Locate the cell with the specified text and output its [X, Y] center coordinate. 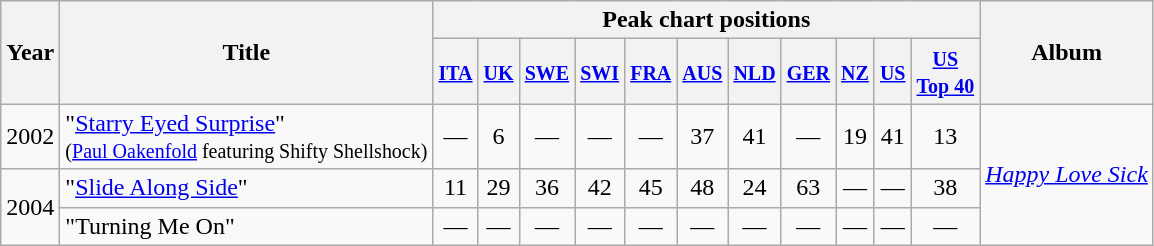
13 [946, 136]
Album [1067, 52]
SWE [547, 72]
ITA [456, 72]
63 [808, 188]
24 [754, 188]
USTop 40 [946, 72]
36 [547, 188]
2002 [30, 136]
Peak chart positions [706, 20]
45 [651, 188]
"Slide Along Side" [246, 188]
NZ [856, 72]
GER [808, 72]
37 [702, 136]
SWI [600, 72]
Title [246, 52]
19 [856, 136]
"Starry Eyed Surprise"(Paul Oakenfold featuring Shifty Shellshock) [246, 136]
FRA [651, 72]
29 [498, 188]
48 [702, 188]
NLD [754, 72]
Year [30, 52]
US [892, 72]
2004 [30, 207]
UK [498, 72]
6 [498, 136]
AUS [702, 72]
11 [456, 188]
42 [600, 188]
"Turning Me On" [246, 226]
38 [946, 188]
Happy Love Sick [1067, 174]
